Locate the cell with the specified text and output its [X, Y] center coordinate. 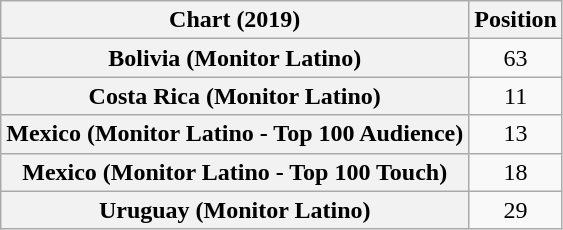
Chart (2019) [235, 20]
18 [516, 172]
Mexico (Monitor Latino - Top 100 Audience) [235, 134]
Uruguay (Monitor Latino) [235, 210]
63 [516, 58]
11 [516, 96]
13 [516, 134]
Costa Rica (Monitor Latino) [235, 96]
Position [516, 20]
29 [516, 210]
Mexico (Monitor Latino - Top 100 Touch) [235, 172]
Bolivia (Monitor Latino) [235, 58]
